From the cell containing the given text, extract its center point as (X, Y) coordinate. 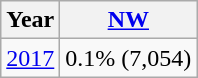
0.1% (7,054) (128, 58)
2017 (30, 58)
NW (128, 20)
Year (30, 20)
